Scan for the cell matching the given text and deliver its [x, y] coordinate at center. 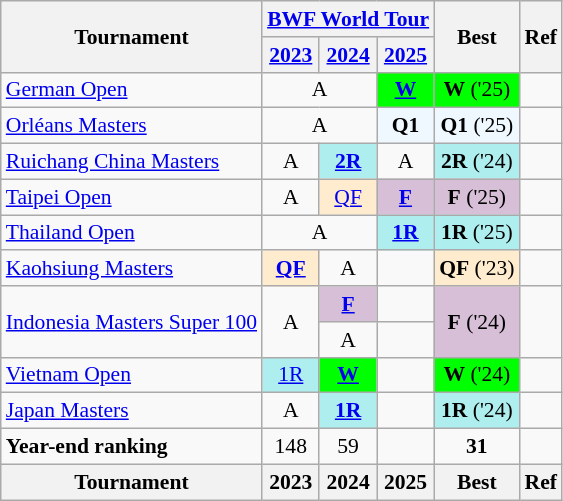
2R ('24) [476, 162]
2R [348, 162]
Kaohsiung Masters [132, 269]
Year-end ranking [132, 447]
1R ('24) [476, 411]
Q1 [406, 126]
Orléans Masters [132, 126]
31 [476, 447]
F ('24) [476, 322]
BWF World Tour [348, 19]
German Open [132, 90]
59 [348, 447]
1R ('25) [476, 233]
Taipei Open [132, 197]
148 [290, 447]
W ('25) [476, 90]
QF ('23) [476, 269]
Vietnam Open [132, 375]
W ('24) [476, 375]
Japan Masters [132, 411]
Indonesia Masters Super 100 [132, 322]
Q1 ('25) [476, 126]
F ('25) [476, 197]
Thailand Open [132, 233]
Ruichang China Masters [132, 162]
